From the cell containing the given text, extract its center point as [x, y] coordinate. 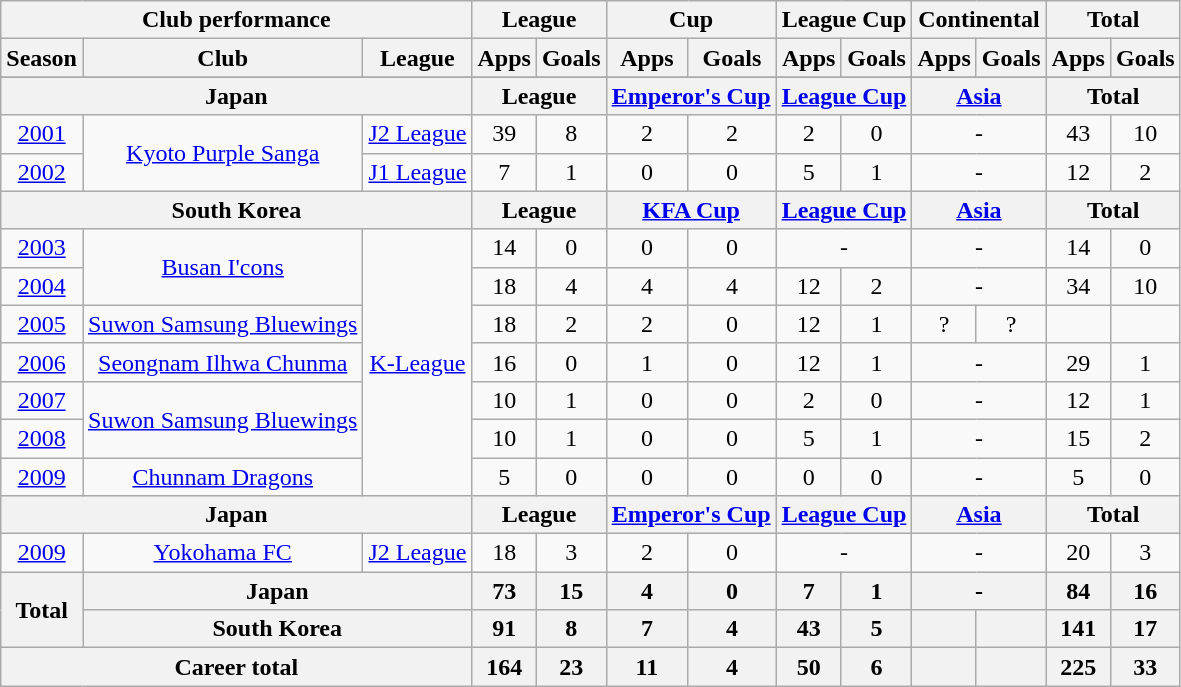
Club [222, 58]
34 [1078, 286]
2003 [42, 248]
17 [1145, 629]
J1 League [418, 172]
39 [504, 134]
225 [1078, 667]
29 [1078, 362]
6 [876, 667]
K-League [418, 362]
2008 [42, 438]
11 [647, 667]
Kyoto Purple Sanga [222, 153]
73 [504, 591]
Chunnam Dragons [222, 477]
Career total [236, 667]
33 [1145, 667]
Yokohama FC [222, 553]
2005 [42, 324]
2001 [42, 134]
KFA Cup [691, 210]
Busan I'cons [222, 267]
Seongnam Ilhwa Chunma [222, 362]
84 [1078, 591]
Cup [691, 20]
Season [42, 58]
23 [571, 667]
20 [1078, 553]
164 [504, 667]
2004 [42, 286]
2007 [42, 400]
141 [1078, 629]
Continental [979, 20]
2002 [42, 172]
Club performance [236, 20]
2006 [42, 362]
91 [504, 629]
50 [808, 667]
